Capture the cell that displays the provided text and extract its (x, y) central coordinate. 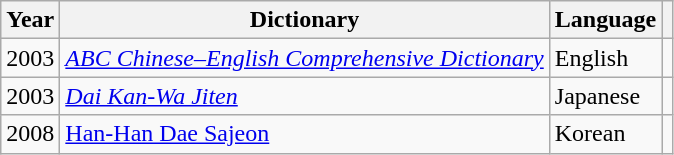
Language (605, 20)
2008 (30, 134)
Dictionary (304, 20)
English (605, 58)
Han-Han Dae Sajeon (304, 134)
ABC Chinese–English Comprehensive Dictionary (304, 58)
Year (30, 20)
Japanese (605, 96)
Dai Kan-Wa Jiten (304, 96)
Korean (605, 134)
